Detect which cell encompasses the target text, then output its [x, y] center coordinate. 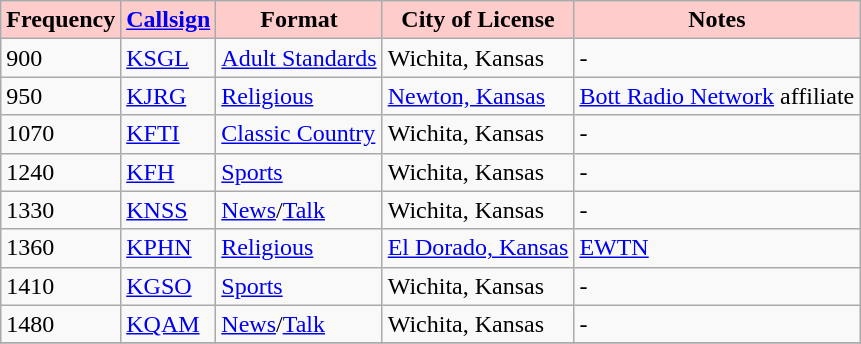
900 [61, 58]
KQAM [168, 324]
KFH [168, 172]
KSGL [168, 58]
Format [299, 20]
Notes [717, 20]
1330 [61, 210]
EWTN [717, 248]
Adult Standards [299, 58]
Newton, Kansas [478, 96]
KFTI [168, 134]
Frequency [61, 20]
El Dorado, Kansas [478, 248]
KPHN [168, 248]
KGSO [168, 286]
Callsign [168, 20]
1410 [61, 286]
1360 [61, 248]
KJRG [168, 96]
1070 [61, 134]
KNSS [168, 210]
1240 [61, 172]
Classic Country [299, 134]
950 [61, 96]
1480 [61, 324]
City of License [478, 20]
Bott Radio Network affiliate [717, 96]
